Return the (X, Y) coordinate for the center point of the cell that contains the specified text.  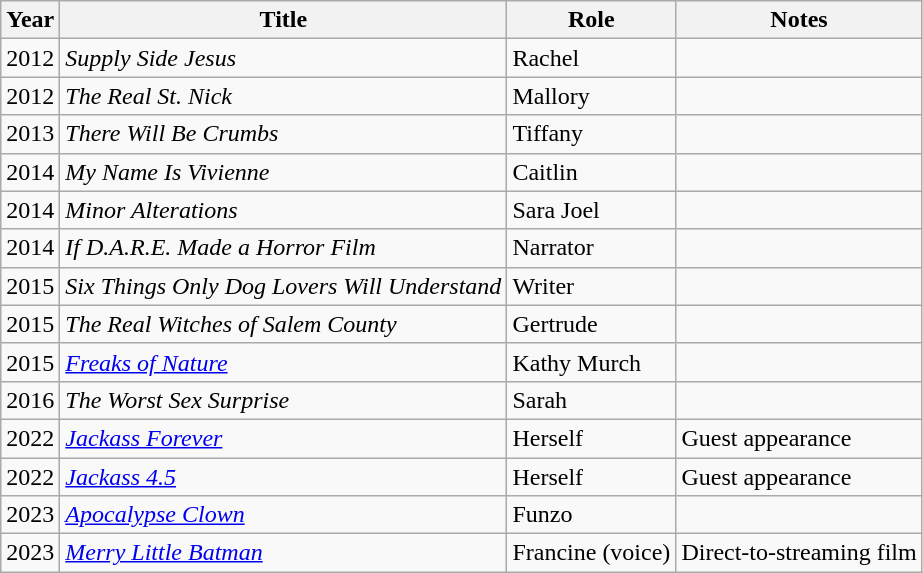
2016 (30, 400)
My Name Is Vivienne (284, 172)
Francine (voice) (592, 553)
Tiffany (592, 134)
There Will Be Crumbs (284, 134)
The Real Witches of Salem County (284, 324)
If D.A.R.E. Made a Horror Film (284, 248)
Sara Joel (592, 210)
Gertrude (592, 324)
Kathy Murch (592, 362)
Supply Side Jesus (284, 58)
Minor Alterations (284, 210)
Funzo (592, 515)
Year (30, 20)
Apocalypse Clown (284, 515)
Title (284, 20)
Jackass Forever (284, 438)
Narrator (592, 248)
Jackass 4.5 (284, 477)
Sarah (592, 400)
Mallory (592, 96)
Notes (799, 20)
2013 (30, 134)
Writer (592, 286)
Six Things Only Dog Lovers Will Understand (284, 286)
Merry Little Batman (284, 553)
The Worst Sex Surprise (284, 400)
Caitlin (592, 172)
The Real St. Nick (284, 96)
Freaks of Nature (284, 362)
Role (592, 20)
Direct-to-streaming film (799, 553)
Rachel (592, 58)
